Output the [x, y] coordinate of the center of the cell containing the given text.  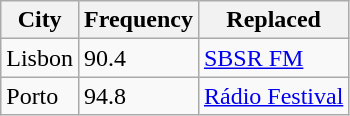
Rádio Festival [273, 96]
SBSR FM [273, 58]
Frequency [138, 20]
90.4 [138, 58]
Lisbon [40, 58]
94.8 [138, 96]
City [40, 20]
Replaced [273, 20]
Porto [40, 96]
